Identify which cell holds the provided text, then report its (x, y) central coordinate. 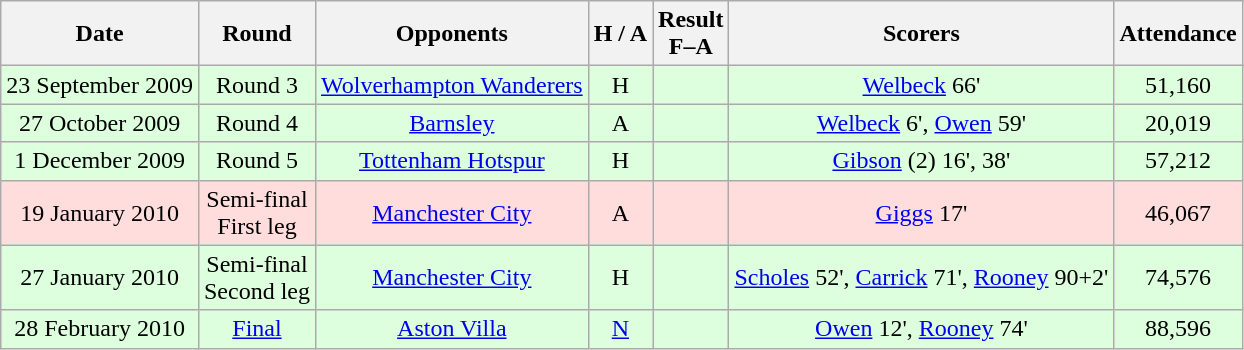
Wolverhampton Wanderers (452, 85)
23 September 2009 (100, 85)
Giggs 17' (922, 212)
46,067 (1178, 212)
N (620, 329)
Opponents (452, 34)
Round 3 (256, 85)
ResultF–A (691, 34)
H / A (620, 34)
Owen 12', Rooney 74' (922, 329)
27 January 2010 (100, 278)
Final (256, 329)
57,212 (1178, 161)
Tottenham Hotspur (452, 161)
Welbeck 6', Owen 59' (922, 123)
28 February 2010 (100, 329)
Gibson (2) 16', 38' (922, 161)
Scholes 52', Carrick 71', Rooney 90+2' (922, 278)
Round (256, 34)
27 October 2009 (100, 123)
Semi-finalSecond leg (256, 278)
19 January 2010 (100, 212)
Date (100, 34)
Round 5 (256, 161)
Attendance (1178, 34)
Barnsley (452, 123)
88,596 (1178, 329)
Scorers (922, 34)
Aston Villa (452, 329)
1 December 2009 (100, 161)
74,576 (1178, 278)
Semi-finalFirst leg (256, 212)
Round 4 (256, 123)
51,160 (1178, 85)
Welbeck 66' (922, 85)
20,019 (1178, 123)
